From the cell containing the given text, extract its center point as [x, y] coordinate. 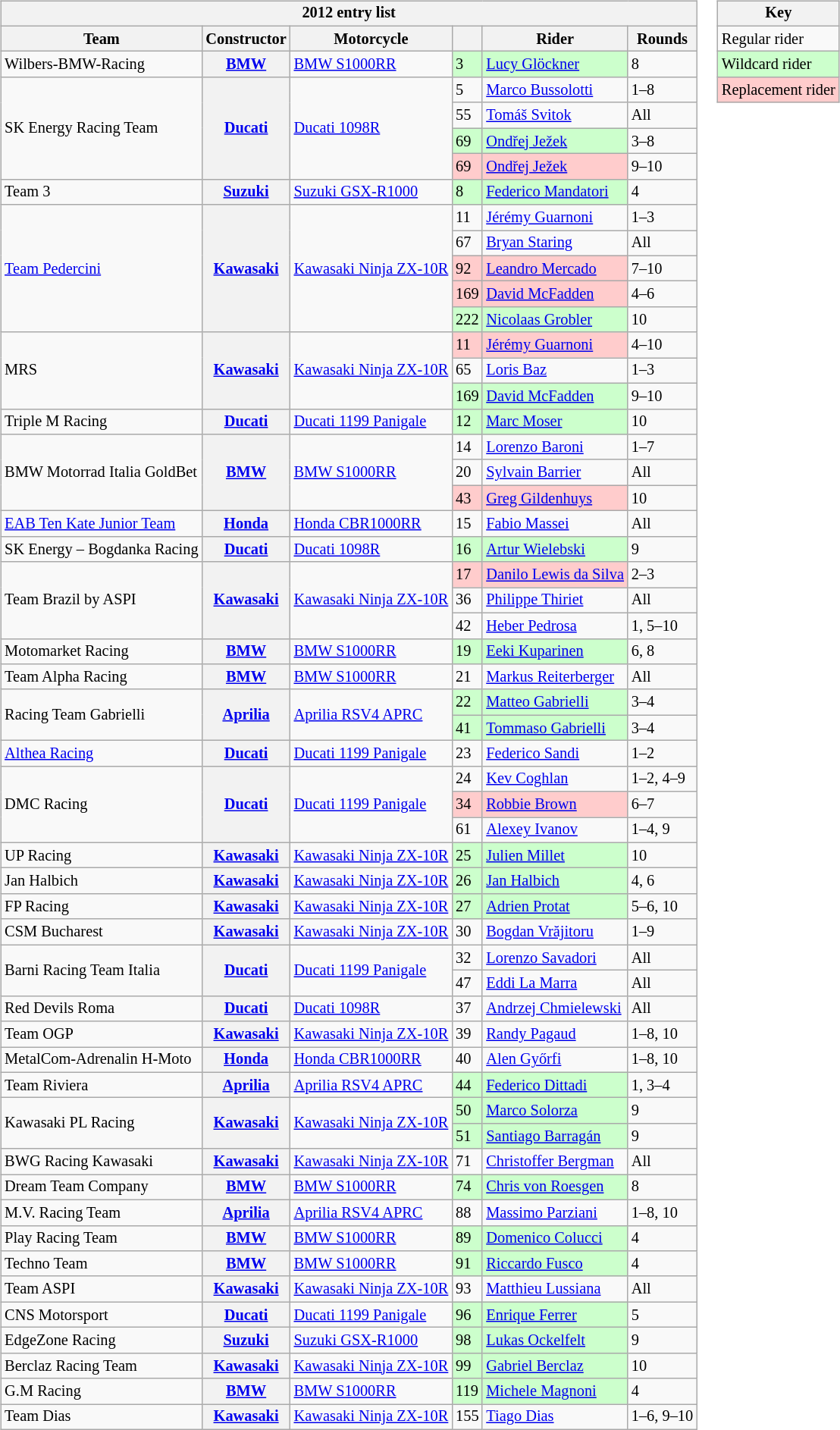
89 [467, 1238]
Santiago Barragán [555, 1137]
Red Devils Roma [102, 1008]
25 [467, 855]
Play Racing Team [102, 1238]
71 [467, 1162]
7–10 [663, 268]
26 [467, 881]
1–9 [663, 932]
Lorenzo Baroni [555, 447]
2–3 [663, 575]
Replacement rider [779, 90]
Tomáš Svitok [555, 115]
5–6, 10 [663, 907]
91 [467, 1264]
BMW Motorrad Italia GoldBet [102, 473]
6–7 [663, 804]
Matteo Gabrielli [555, 702]
Adrien Protat [555, 907]
3–8 [663, 141]
Artur Wielebski [555, 549]
G.M Racing [102, 1391]
2012 entry list [349, 14]
Althea Racing [102, 754]
30 [467, 932]
Enrique Ferrer [555, 1315]
51 [467, 1137]
47 [467, 983]
93 [467, 1289]
Christoffer Bergman [555, 1162]
Team OGP [102, 1034]
Chris von Roesgen [555, 1187]
BWG Racing Kawasaki [102, 1162]
Wilbers-BMW-Racing [102, 64]
1, 5–10 [663, 626]
CSM Bucharest [102, 932]
15 [467, 524]
Julien Millet [555, 855]
Marco Solorza [555, 1111]
92 [467, 268]
UP Racing [102, 855]
SK Energy – Bogdanka Racing [102, 549]
Bryan Staring [555, 243]
32 [467, 958]
Wildcard rider [779, 64]
Team Dias [102, 1417]
6, 8 [663, 651]
24 [467, 779]
Motorcycle [371, 39]
Eeki Kuparinen [555, 651]
Tommaso Gabrielli [555, 728]
50 [467, 1111]
1–7 [663, 447]
Rounds [663, 39]
42 [467, 626]
Marc Moser [555, 422]
Danilo Lewis da Silva [555, 575]
27 [467, 907]
Lucy Glöckner [555, 64]
17 [467, 575]
Alen Győrfi [555, 1060]
Barni Racing Team Italia [102, 971]
61 [467, 830]
MRS [102, 370]
20 [467, 472]
44 [467, 1085]
96 [467, 1315]
Constructor [246, 39]
Rider [555, 39]
MetalCom-Adrenalin H-Moto [102, 1060]
Team 3 [102, 192]
21 [467, 677]
Federico Sandi [555, 754]
1–8 [663, 90]
19 [467, 651]
1–4, 9 [663, 830]
Kev Coghlan [555, 779]
Tiago Dias [555, 1417]
M.V. Racing Team [102, 1212]
Heber Pedrosa [555, 626]
39 [467, 1034]
Bogdan Vrăjitoru [555, 932]
Philippe Thiriet [555, 601]
1–2 [663, 754]
119 [467, 1391]
Randy Pagaud [555, 1034]
Team Pedercini [102, 268]
12 [467, 422]
Robbie Brown [555, 804]
Matthieu Lussiana [555, 1289]
Triple M Racing [102, 422]
Domenico Colucci [555, 1238]
55 [467, 115]
4–6 [663, 294]
99 [467, 1366]
34 [467, 804]
Team ASPI [102, 1289]
Regular rider [779, 39]
Massimo Parziani [555, 1212]
Techno Team [102, 1264]
Fabio Massei [555, 524]
Alexey Ivanov [555, 830]
74 [467, 1187]
Michele Magnoni [555, 1391]
1, 3–4 [663, 1085]
Andrzej Chmielewski [555, 1008]
Lukas Ockelfelt [555, 1341]
36 [467, 601]
43 [467, 498]
Kawasaki PL Racing [102, 1124]
Federico Mandatori [555, 192]
Dream Team Company [102, 1187]
41 [467, 728]
SK Energy Racing Team [102, 129]
Leandro Mercado [555, 268]
Team Alpha Racing [102, 677]
1–2, 4–9 [663, 779]
14 [467, 447]
Sylvain Barrier [555, 472]
37 [467, 1008]
88 [467, 1212]
Gabriel Berclaz [555, 1366]
Motomarket Racing [102, 651]
4–10 [663, 345]
4, 6 [663, 881]
EAB Ten Kate Junior Team [102, 524]
Racing Team Gabrielli [102, 714]
Team Brazil by ASPI [102, 601]
222 [467, 320]
Nicolaas Grobler [555, 320]
EdgeZone Racing [102, 1341]
Lorenzo Savadori [555, 958]
40 [467, 1060]
FP Racing [102, 907]
Eddi La Marra [555, 983]
Loris Baz [555, 371]
CNS Motorsport [102, 1315]
23 [467, 754]
67 [467, 243]
Riccardo Fusco [555, 1264]
Federico Dittadi [555, 1085]
Berclaz Racing Team [102, 1366]
Marco Bussolotti [555, 90]
22 [467, 702]
Team [102, 39]
Markus Reiterberger [555, 677]
3 [467, 64]
1–6, 9–10 [663, 1417]
Key [779, 14]
Greg Gildenhuys [555, 498]
DMC Racing [102, 804]
98 [467, 1341]
Team Riviera [102, 1085]
65 [467, 371]
155 [467, 1417]
16 [467, 549]
